Scan for the cell matching the given text and deliver its (x, y) coordinate at center. 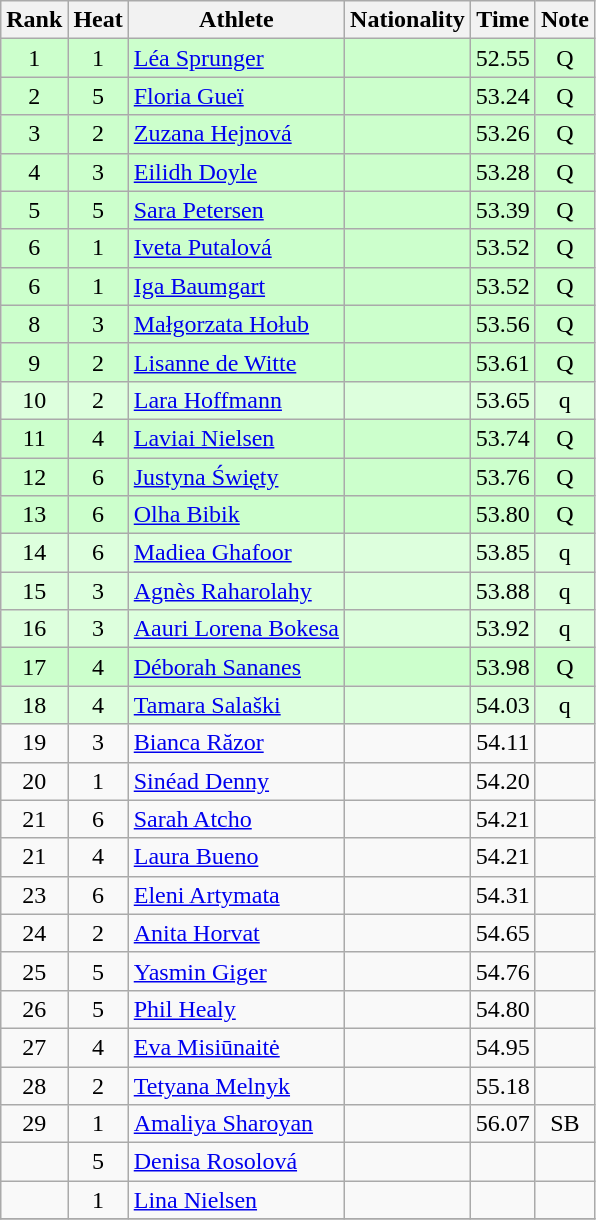
56.07 (502, 1124)
53.28 (502, 172)
53.65 (502, 400)
Eva Misiūnaitė (236, 1047)
52.55 (502, 58)
Lisanne de Witte (236, 362)
Floria Gueï (236, 96)
Anita Horvat (236, 933)
53.56 (502, 324)
Lina Nielsen (236, 1200)
Phil Healy (236, 1009)
Sara Petersen (236, 210)
53.61 (502, 362)
24 (34, 933)
Justyna Święty (236, 477)
53.26 (502, 134)
23 (34, 895)
54.03 (502, 705)
Aauri Lorena Bokesa (236, 629)
Iga Baumgart (236, 286)
54.65 (502, 933)
Léa Sprunger (236, 58)
13 (34, 515)
Athlete (236, 20)
Bianca Răzor (236, 743)
Sinéad Denny (236, 781)
Yasmin Giger (236, 971)
Tetyana Melnyk (236, 1085)
11 (34, 438)
Nationality (408, 20)
54.20 (502, 781)
54.80 (502, 1009)
53.92 (502, 629)
Laura Bueno (236, 857)
54.11 (502, 743)
Amaliya Sharoyan (236, 1124)
53.24 (502, 96)
Heat (98, 20)
15 (34, 591)
53.80 (502, 515)
53.88 (502, 591)
20 (34, 781)
53.39 (502, 210)
Eleni Artymata (236, 895)
Zuzana Hejnová (236, 134)
27 (34, 1047)
14 (34, 553)
16 (34, 629)
29 (34, 1124)
Olha Bibik (236, 515)
Note (564, 20)
Time (502, 20)
18 (34, 705)
Laviai Nielsen (236, 438)
Denisa Rosolová (236, 1162)
26 (34, 1009)
Madiea Ghafoor (236, 553)
54.95 (502, 1047)
54.76 (502, 971)
Sarah Atcho (236, 819)
Małgorzata Hołub (236, 324)
Lara Hoffmann (236, 400)
10 (34, 400)
28 (34, 1085)
19 (34, 743)
17 (34, 667)
53.76 (502, 477)
12 (34, 477)
Rank (34, 20)
25 (34, 971)
SB (564, 1124)
Eilidh Doyle (236, 172)
9 (34, 362)
Déborah Sananes (236, 667)
Iveta Putalová (236, 248)
Agnès Raharolahy (236, 591)
53.98 (502, 667)
54.31 (502, 895)
53.74 (502, 438)
53.85 (502, 553)
55.18 (502, 1085)
8 (34, 324)
Tamara Salaški (236, 705)
